Determine the (x, y) coordinate at the center of the cell enclosing the given text.  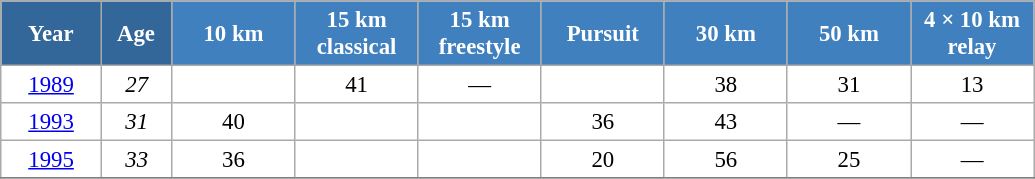
Age (136, 34)
13 (972, 85)
40 (234, 122)
20 (602, 160)
15 km freestyle (480, 34)
38 (726, 85)
27 (136, 85)
1993 (52, 122)
41 (356, 85)
50 km (848, 34)
Pursuit (602, 34)
30 km (726, 34)
Year (52, 34)
4 × 10 km relay (972, 34)
56 (726, 160)
10 km (234, 34)
1995 (52, 160)
33 (136, 160)
25 (848, 160)
43 (726, 122)
1989 (52, 85)
15 km classical (356, 34)
